Search for the cell housing the specified text and yield its [X, Y] center coordinate. 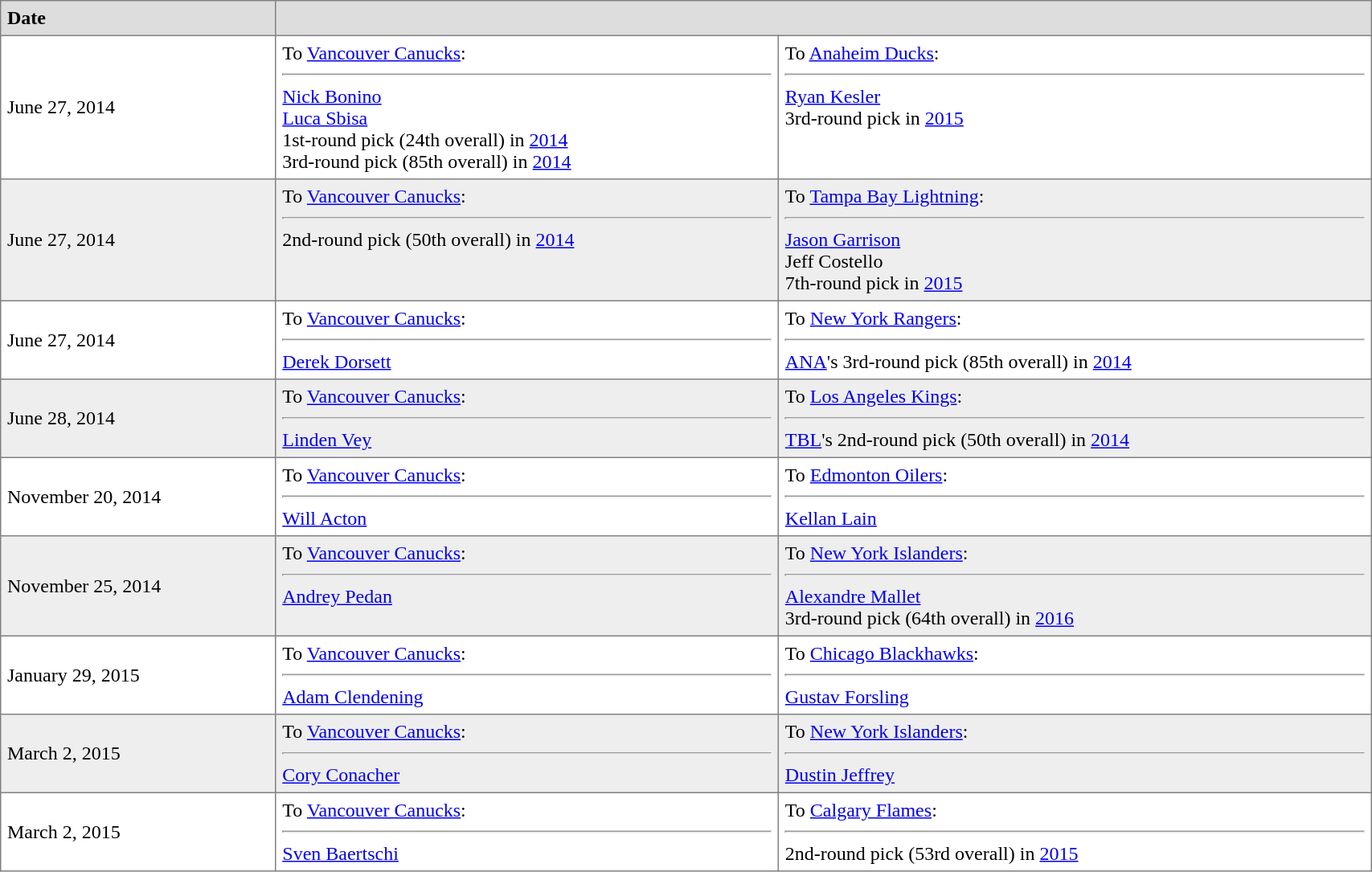
To Los Angeles Kings:TBL's 2nd-round pick (50th overall) in 2014 [1075, 419]
To New York Islanders:Dustin Jeffrey [1075, 754]
November 20, 2014 [138, 497]
To New York Rangers:ANA's 3rd-round pick (85th overall) in 2014 [1075, 340]
To Edmonton Oilers:Kellan Lain [1075, 497]
Date [138, 18]
To Chicago Blackhawks:Gustav Forsling [1075, 675]
To Vancouver Canucks:Adam Clendening [527, 675]
To Calgary Flames:2nd-round pick (53rd overall) in 2015 [1075, 832]
To Vancouver Canucks:Linden Vey [527, 419]
To New York Islanders:Alexandre Mallet3rd-round pick (64th overall) in 2016 [1075, 586]
November 25, 2014 [138, 586]
To Vancouver Canucks:2nd-round pick (50th overall) in 2014 [527, 240]
January 29, 2015 [138, 675]
To Vancouver Canucks:Derek Dorsett [527, 340]
To Tampa Bay Lightning:Jason GarrisonJeff Costello7th-round pick in 2015 [1075, 240]
To Vancouver Canucks:Nick BoninoLuca Sbisa1st-round pick (24th overall) in 20143rd-round pick (85th overall) in 2014 [527, 107]
June 28, 2014 [138, 419]
To Anaheim Ducks:Ryan Kesler3rd-round pick in 2015 [1075, 107]
To Vancouver Canucks:Will Acton [527, 497]
To Vancouver Canucks:Andrey Pedan [527, 586]
To Vancouver Canucks:Sven Baertschi [527, 832]
To Vancouver Canucks:Cory Conacher [527, 754]
